For the text-containing cell, return its midpoint in (X, Y) coordinate format. 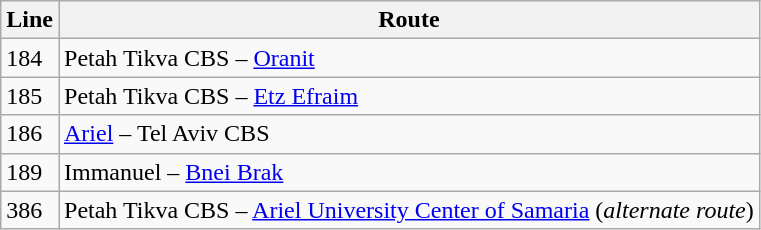
Immanuel – Bnei Brak (408, 172)
189 (30, 172)
Line (30, 20)
Petah Tikva CBS – Etz Efraim (408, 96)
Petah Tikva CBS – Oranit (408, 58)
184 (30, 58)
186 (30, 134)
386 (30, 210)
Route (408, 20)
Petah Tikva CBS – Ariel University Center of Samaria (alternate route) (408, 210)
185 (30, 96)
Ariel – Tel Aviv CBS (408, 134)
